Identify which cell holds the provided text, then report its (X, Y) central coordinate. 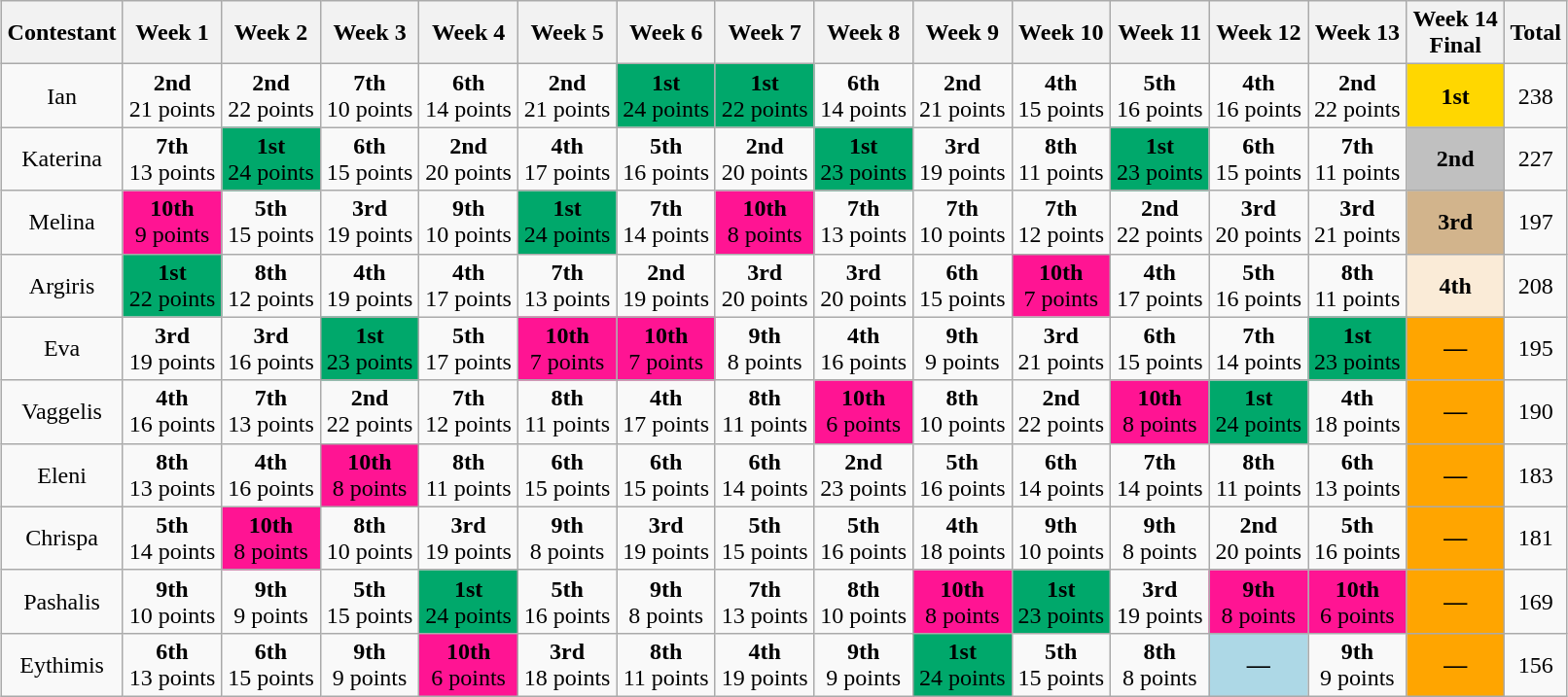
Total (1535, 33)
8th8 points (1160, 665)
156 (1535, 665)
5th17 points (469, 348)
Contestant (62, 33)
183 (1535, 474)
8th12 points (271, 286)
Week 6 (666, 33)
Week 14Final (1455, 33)
Week 7 (765, 33)
10th9 points (172, 222)
Week 13 (1358, 33)
Week 10 (1061, 33)
2nd (1455, 159)
Week 5 (567, 33)
3rd (1455, 222)
Argiris (62, 286)
2nd19 points (666, 286)
227 (1535, 159)
1st (1455, 95)
Melina (62, 222)
Week 9 (962, 33)
2nd23 points (864, 474)
Vaggelis (62, 412)
Week 8 (864, 33)
190 (1535, 412)
Chrispa (62, 539)
Pashalis (62, 601)
Eleni (62, 474)
197 (1535, 222)
Week 12 (1259, 33)
3rd18 points (567, 665)
Eythimis (62, 665)
Katerina (62, 159)
Ian (62, 95)
208 (1535, 286)
7th11 points (1358, 159)
181 (1535, 539)
Week 4 (469, 33)
3rd16 points (271, 348)
Week 11 (1160, 33)
169 (1535, 601)
Eva (62, 348)
4th15 points (1061, 95)
4th (1455, 286)
Week 1 (172, 33)
Week 2 (271, 33)
5th14 points (172, 539)
238 (1535, 95)
Week 3 (370, 33)
8th13 points (172, 474)
195 (1535, 348)
